Identify which cell holds the provided text, then report its [x, y] central coordinate. 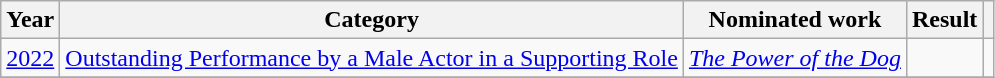
Category [372, 20]
2022 [30, 58]
Result [944, 20]
Year [30, 20]
The Power of the Dog [794, 58]
Nominated work [794, 20]
Outstanding Performance by a Male Actor in a Supporting Role [372, 58]
